Return (x, y) of the center of cell containing provided text 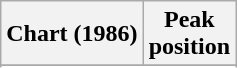
Chart (1986) (72, 34)
Peakposition (189, 34)
